Output the (X, Y) coordinate of the center of the cell containing the given text.  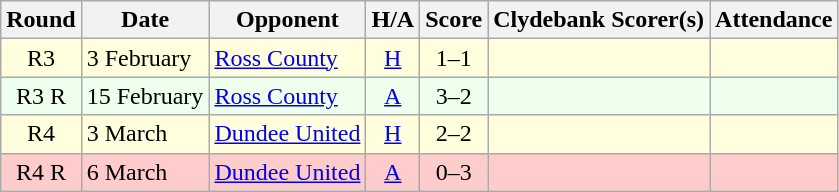
1–1 (454, 58)
R3 (41, 58)
Clydebank Scorer(s) (599, 20)
0–3 (454, 172)
2–2 (454, 134)
R4 (41, 134)
3–2 (454, 96)
H/A (393, 20)
15 February (145, 96)
6 March (145, 172)
Date (145, 20)
R4 R (41, 172)
Round (41, 20)
R3 R (41, 96)
Attendance (774, 20)
Opponent (288, 20)
Score (454, 20)
3 March (145, 134)
3 February (145, 58)
